Extract the [X, Y] coordinate from the center of the cell holding the provided text.  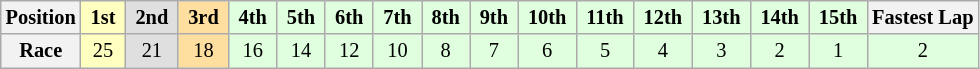
10th [547, 17]
21 [152, 51]
15th [838, 17]
10 [397, 51]
12th [663, 17]
14 [301, 51]
18 [203, 51]
4th [253, 17]
3 [721, 51]
7th [397, 17]
16 [253, 51]
1st [104, 17]
Race [41, 51]
6th [349, 17]
2nd [152, 17]
5 [604, 51]
5th [301, 17]
Position [41, 17]
11th [604, 17]
4 [663, 51]
12 [349, 51]
25 [104, 51]
6 [547, 51]
Fastest Lap [922, 17]
14th [779, 17]
13th [721, 17]
9th [494, 17]
3rd [203, 17]
1 [838, 51]
7 [494, 51]
8 [446, 51]
8th [446, 17]
